For the text-containing cell, return its midpoint in (x, y) coordinate format. 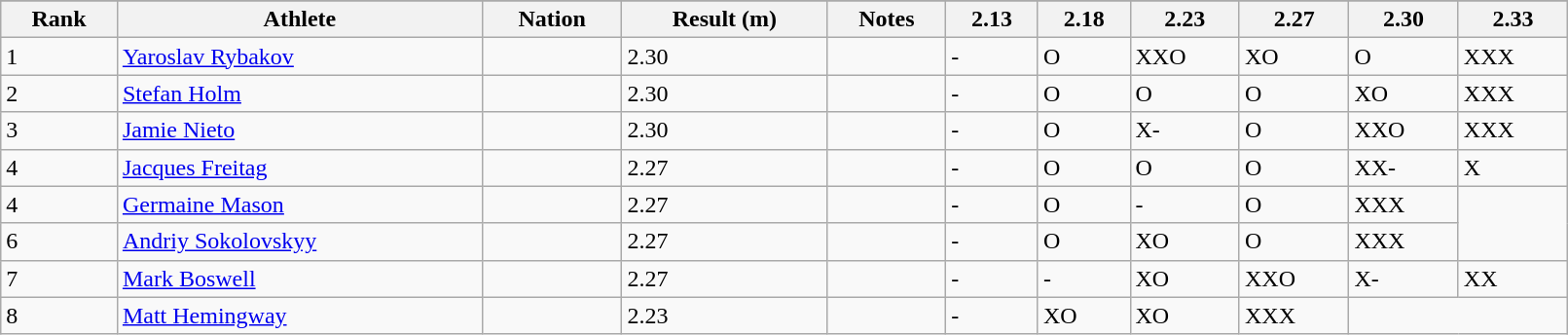
Nation (553, 19)
Rank (59, 19)
6 (59, 242)
Matt Hemingway (300, 316)
XX (1513, 279)
Andriy Sokolovskyy (300, 242)
Notes (887, 19)
Athlete (300, 19)
Result (m) (724, 19)
2.13 (993, 19)
7 (59, 279)
Jacques Freitag (300, 167)
2 (59, 93)
Germaine Mason (300, 205)
X (1513, 167)
8 (59, 316)
1 (59, 56)
3 (59, 130)
XX- (1404, 167)
2.33 (1513, 19)
Yaroslav Rybakov (300, 56)
Mark Boswell (300, 279)
Stefan Holm (300, 93)
2.18 (1084, 19)
Jamie Nieto (300, 130)
